Pinpoint the cell where the given text exists, returning its [x, y] midpoint coordinate. 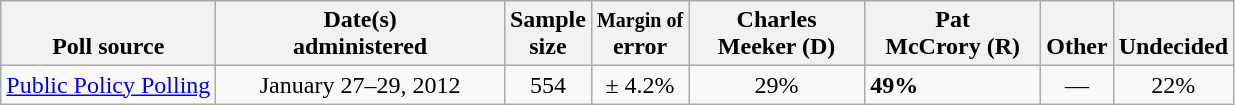
Public Policy Polling [108, 85]
22% [1173, 85]
January 27–29, 2012 [360, 85]
29% [777, 85]
Poll source [108, 34]
554 [548, 85]
CharlesMeeker (D) [777, 34]
Undecided [1173, 34]
49% [953, 85]
Margin oferror [640, 34]
— [1077, 85]
Date(s)administered [360, 34]
Other [1077, 34]
PatMcCrory (R) [953, 34]
± 4.2% [640, 85]
Samplesize [548, 34]
